Scan for the cell matching the given text and deliver its (x, y) coordinate at center. 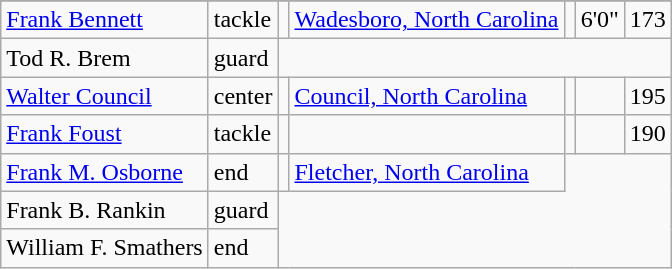
Wadesboro, North Carolina (426, 20)
Frank Bennett (104, 20)
Frank Foust (104, 134)
190 (648, 134)
Frank M. Osborne (104, 172)
center (243, 96)
Frank B. Rankin (104, 210)
Fletcher, North Carolina (426, 172)
Tod R. Brem (104, 58)
195 (648, 96)
Walter Council (104, 96)
Council, North Carolina (426, 96)
6'0" (600, 20)
William F. Smathers (104, 248)
173 (648, 20)
